Find where the given text appears and provide that cell's center as (x, y) coordinate. 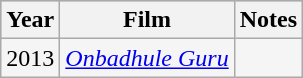
Notes (268, 20)
Onbadhule Guru (147, 58)
2013 (30, 58)
Film (147, 20)
Year (30, 20)
